Extract the (x, y) coordinate from the center of the cell holding the provided text.  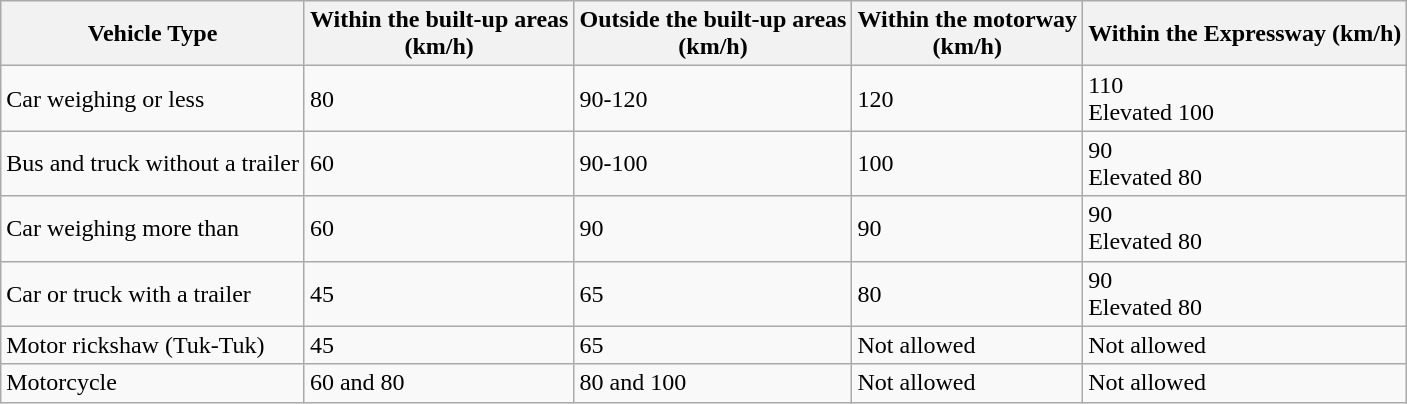
Within the motorway(km/h) (968, 34)
120 (968, 98)
Motor rickshaw (Tuk-Tuk) (153, 345)
60 and 80 (439, 383)
80 and 100 (713, 383)
Within the Expressway (km/h) (1245, 34)
Within the built-up areas(km/h) (439, 34)
Bus and truck without a trailer (153, 164)
100 (968, 164)
Vehicle Type (153, 34)
Motorcycle (153, 383)
110Elevated 100 (1245, 98)
Car or truck with a trailer (153, 294)
90-100 (713, 164)
90-120 (713, 98)
Car weighing more than (153, 228)
Car weighing or less (153, 98)
Outside the built-up areas(km/h) (713, 34)
